From the cell containing the given text, extract its center point as (X, Y) coordinate. 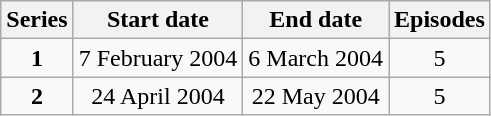
24 April 2004 (158, 96)
Episodes (440, 20)
22 May 2004 (316, 96)
Start date (158, 20)
1 (37, 58)
7 February 2004 (158, 58)
End date (316, 20)
2 (37, 96)
Series (37, 20)
6 March 2004 (316, 58)
